From the cell containing the given text, extract its center point as (x, y) coordinate. 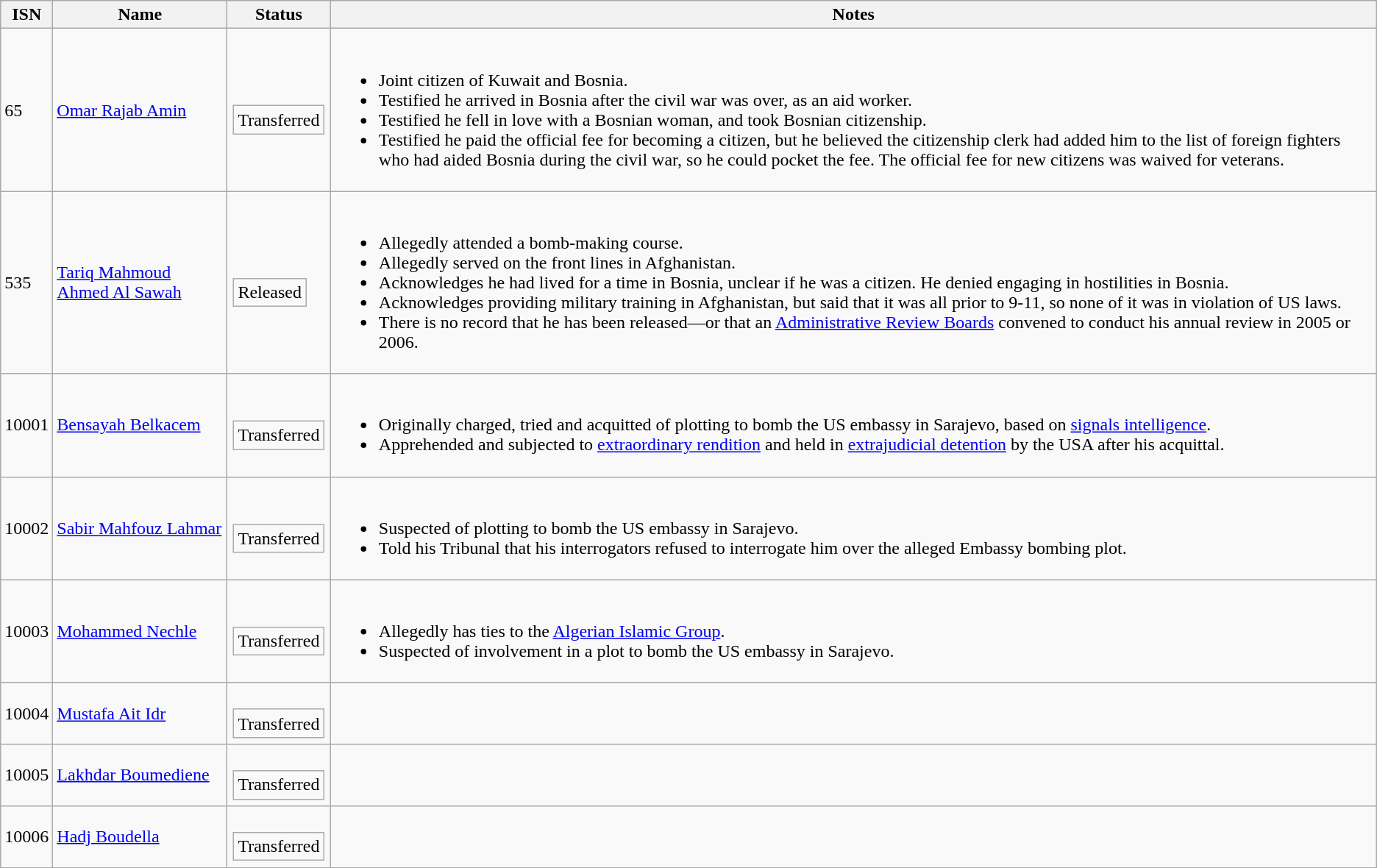
10001 (26, 425)
10003 (26, 631)
Sabir Mahfouz Lahmar (140, 528)
Bensayah Belkacem (140, 425)
Hadj Boudella (140, 836)
ISN (26, 15)
10005 (26, 775)
Mustafa Ait Idr (140, 714)
Notes (853, 15)
Mohammed Nechle (140, 631)
10002 (26, 528)
535 (26, 282)
Omar Rajab Amin (140, 110)
10004 (26, 714)
Tariq Mahmoud Ahmed Al Sawah (140, 282)
Name (140, 15)
Lakhdar Boumediene (140, 775)
10006 (26, 836)
65 (26, 110)
Status (280, 15)
Allegedly has ties to the Algerian Islamic Group.Suspected of involvement in a plot to bomb the US embassy in Sarajevo. (853, 631)
